Locate the cell with the specified text and output its [X, Y] center coordinate. 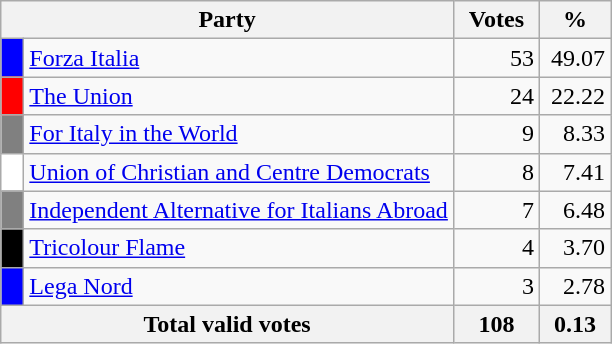
Party [228, 20]
7.41 [574, 172]
3 [496, 286]
For Italy in the World [239, 134]
49.07 [574, 58]
24 [496, 96]
0.13 [574, 324]
% [574, 20]
2.78 [574, 286]
4 [496, 248]
8 [496, 172]
3.70 [574, 248]
Votes [496, 20]
108 [496, 324]
6.48 [574, 210]
Independent Alternative for Italians Abroad [239, 210]
Tricolour Flame [239, 248]
53 [496, 58]
The Union [239, 96]
Total valid votes [228, 324]
Union of Christian and Centre Democrats [239, 172]
22.22 [574, 96]
Forza Italia [239, 58]
7 [496, 210]
9 [496, 134]
8.33 [574, 134]
Lega Nord [239, 286]
